From the cell containing the given text, extract its center point as (x, y) coordinate. 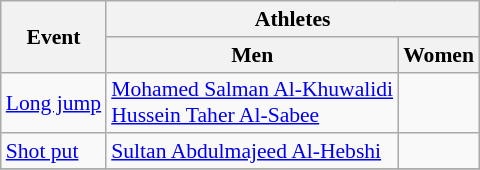
Athletes (292, 19)
Women (438, 55)
Mohamed Salman Al-Khuwalidi Hussein Taher Al-Sabee (252, 102)
Shot put (54, 152)
Event (54, 36)
Men (252, 55)
Long jump (54, 102)
Sultan Abdulmajeed Al-Hebshi (252, 152)
